Determine the [X, Y] coordinate at the center of the cell enclosing the given text.  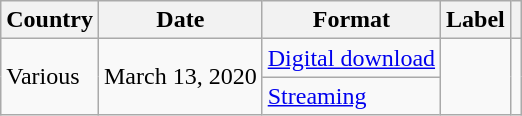
Various [50, 77]
Country [50, 20]
Digital download [351, 58]
Streaming [351, 96]
Format [351, 20]
March 13, 2020 [180, 77]
Date [180, 20]
Label [476, 20]
